From the cell containing the given text, extract its center point as [X, Y] coordinate. 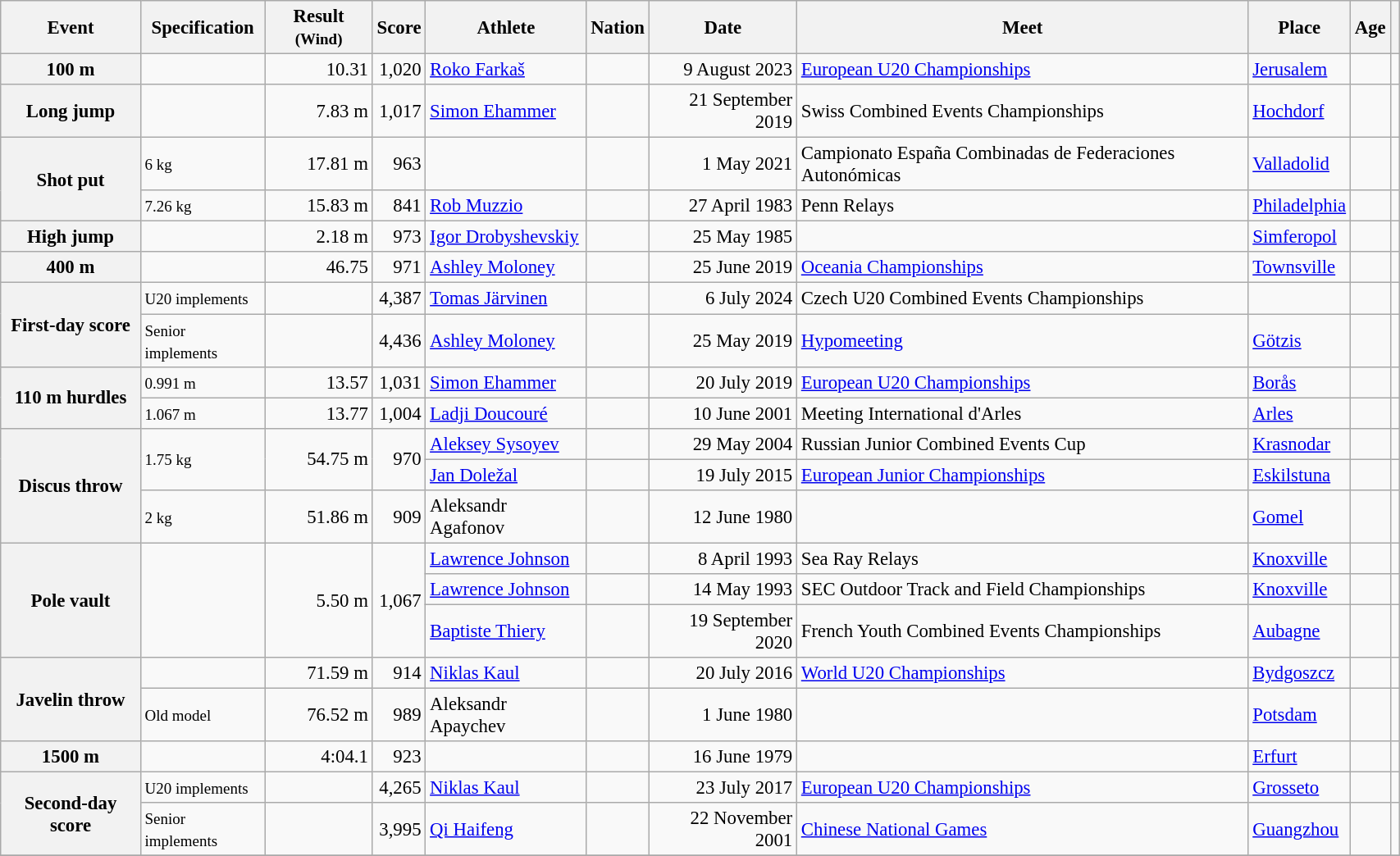
Meet [1023, 28]
13.77 [318, 413]
19 July 2015 [723, 475]
21 September 2019 [723, 112]
Erfurt [1299, 757]
5.50 m [318, 600]
Shot put [71, 180]
Result (Wind) [318, 28]
Russian Junior Combined Events Cup [1023, 444]
Old model [203, 715]
841 [399, 206]
973 [399, 237]
17.81 m [318, 164]
European Junior Championships [1023, 475]
1,017 [399, 112]
Pole vault [71, 600]
Chinese National Games [1023, 830]
7.26 kg [203, 206]
25 May 2019 [723, 341]
Ladji Doucouré [506, 413]
1500 m [71, 757]
Tomas Järvinen [506, 298]
First-day score [71, 325]
25 May 1985 [723, 237]
Gomel [1299, 517]
12 June 1980 [723, 517]
High jump [71, 237]
989 [399, 715]
Jan Doležal [506, 475]
Javelin throw [71, 699]
4,436 [399, 341]
Qi Haifeng [506, 830]
25 June 2019 [723, 268]
Guangzhou [1299, 830]
Czech U20 Combined Events Championships [1023, 298]
Nation [618, 28]
Score [399, 28]
14 May 1993 [723, 590]
Aubagne [1299, 631]
Bydgoszcz [1299, 673]
Philadelphia [1299, 206]
Hypomeeting [1023, 341]
29 May 2004 [723, 444]
Meeting International d'Arles [1023, 413]
16 June 1979 [723, 757]
Age [1370, 28]
Rob Muzzio [506, 206]
1 June 1980 [723, 715]
Discus throw [71, 485]
Potsdam [1299, 715]
Long jump [71, 112]
4:04.1 [318, 757]
76.52 m [318, 715]
1,020 [399, 70]
54.75 m [318, 459]
4,387 [399, 298]
SEC Outdoor Track and Field Championships [1023, 590]
Baptiste Thiery [506, 631]
Specification [203, 28]
970 [399, 459]
1.75 kg [203, 459]
Valladolid [1299, 164]
963 [399, 164]
Krasnodar [1299, 444]
20 July 2016 [723, 673]
909 [399, 517]
French Youth Combined Events Championships [1023, 631]
71.59 m [318, 673]
0.991 m [203, 382]
Second-day score [71, 814]
Athlete [506, 28]
Jerusalem [1299, 70]
Aleksey Sysoyev [506, 444]
914 [399, 673]
Götzis [1299, 341]
400 m [71, 268]
4,265 [399, 788]
Sea Ray Relays [1023, 558]
2.18 m [318, 237]
Townsville [1299, 268]
Place [1299, 28]
Swiss Combined Events Championships [1023, 112]
Arles [1299, 413]
1,004 [399, 413]
100 m [71, 70]
Aleksandr Apaychev [506, 715]
110 m hurdles [71, 397]
923 [399, 757]
15.83 m [318, 206]
6 July 2024 [723, 298]
1,031 [399, 382]
Borås [1299, 382]
1,067 [399, 600]
9 August 2023 [723, 70]
Event [71, 28]
13.57 [318, 382]
22 November 2001 [723, 830]
10.31 [318, 70]
Roko Farkaš [506, 70]
8 April 1993 [723, 558]
Igor Drobyshevskiy [506, 237]
Simferopol [1299, 237]
23 July 2017 [723, 788]
1 May 2021 [723, 164]
6 kg [203, 164]
Aleksandr Agafonov [506, 517]
Oceania Championships [1023, 268]
Campionato España Combinadas de Federaciones Autonómicas [1023, 164]
971 [399, 268]
Penn Relays [1023, 206]
1.067 m [203, 413]
Grosseto [1299, 788]
27 April 1983 [723, 206]
Eskilstuna [1299, 475]
46.75 [318, 268]
20 July 2019 [723, 382]
World U20 Championships [1023, 673]
7.83 m [318, 112]
51.86 m [318, 517]
3,995 [399, 830]
Date [723, 28]
2 kg [203, 517]
Hochdorf [1299, 112]
10 June 2001 [723, 413]
19 September 2020 [723, 631]
